Find where the given text appears and provide that cell's center as (x, y) coordinate. 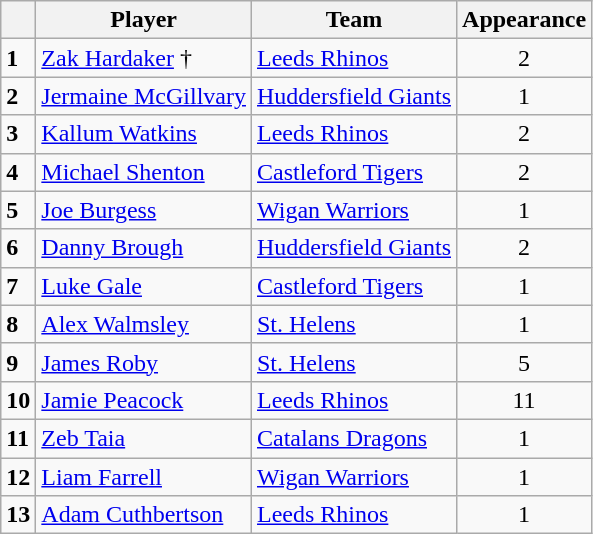
Jamie Peacock (144, 400)
4 (18, 172)
7 (18, 286)
Alex Walmsley (144, 324)
Zak Hardaker † (144, 58)
Team (354, 20)
8 (18, 324)
9 (18, 362)
12 (18, 477)
13 (18, 515)
Luke Gale (144, 286)
10 (18, 400)
Catalans Dragons (354, 438)
Zeb Taia (144, 438)
Adam Cuthbertson (144, 515)
Kallum Watkins (144, 134)
6 (18, 248)
Liam Farrell (144, 477)
3 (18, 134)
Joe Burgess (144, 210)
James Roby (144, 362)
Appearance (524, 20)
Michael Shenton (144, 172)
Jermaine McGillvary (144, 96)
Player (144, 20)
Danny Brough (144, 248)
